Return (x, y) of the center of cell containing provided text 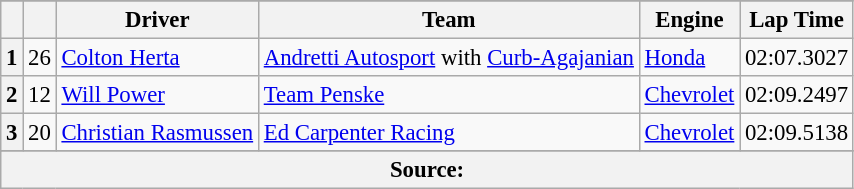
Team Penske (448, 95)
1 (12, 58)
Driver (157, 20)
2 (12, 95)
02:07.3027 (797, 58)
3 (12, 133)
20 (40, 133)
Lap Time (797, 20)
Engine (689, 20)
Colton Herta (157, 58)
Will Power (157, 95)
Christian Rasmussen (157, 133)
Source: (428, 170)
02:09.5138 (797, 133)
Ed Carpenter Racing (448, 133)
12 (40, 95)
Honda (689, 58)
Andretti Autosport with Curb-Agajanian (448, 58)
Team (448, 20)
02:09.2497 (797, 95)
26 (40, 58)
